Identify which cell holds the provided text, then report its [x, y] central coordinate. 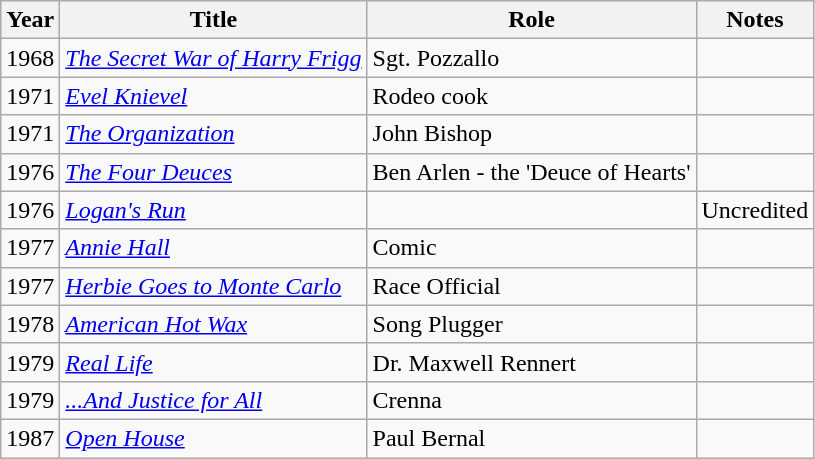
Paul Bernal [532, 438]
The Four Deuces [214, 172]
Logan's Run [214, 210]
1968 [30, 58]
Song Plugger [532, 324]
American Hot Wax [214, 324]
The Organization [214, 134]
Race Official [532, 286]
Herbie Goes to Monte Carlo [214, 286]
Title [214, 20]
Ben Arlen - the 'Deuce of Hearts' [532, 172]
The Secret War of Harry Frigg [214, 58]
Uncredited [755, 210]
Annie Hall [214, 248]
1987 [30, 438]
Crenna [532, 400]
Evel Knievel [214, 96]
...And Justice for All [214, 400]
Dr. Maxwell Rennert [532, 362]
Sgt. Pozzallo [532, 58]
1978 [30, 324]
Open House [214, 438]
Notes [755, 20]
Real Life [214, 362]
Comic [532, 248]
Role [532, 20]
Year [30, 20]
John Bishop [532, 134]
Rodeo cook [532, 96]
